Extract the (X, Y) coordinate from the center of the cell holding the provided text.  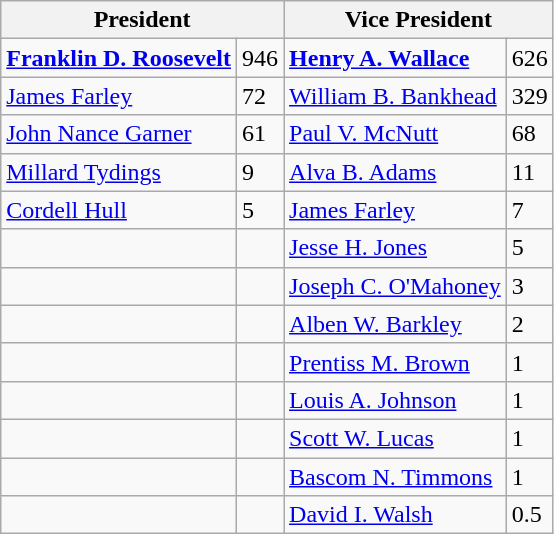
626 (530, 58)
William B. Bankhead (396, 96)
Franklin D. Roosevelt (119, 58)
Alben W. Barkley (396, 324)
0.5 (530, 515)
John Nance Garner (119, 134)
61 (260, 134)
11 (530, 172)
Scott W. Lucas (396, 438)
2 (530, 324)
Vice President (419, 20)
7 (530, 210)
Millard Tydings (119, 172)
David I. Walsh (396, 515)
72 (260, 96)
Prentiss M. Brown (396, 362)
Joseph C. O'Mahoney (396, 286)
329 (530, 96)
Louis A. Johnson (396, 400)
946 (260, 58)
Jesse H. Jones (396, 248)
Henry A. Wallace (396, 58)
Bascom N. Timmons (396, 477)
Paul V. McNutt (396, 134)
Cordell Hull (119, 210)
Alva B. Adams (396, 172)
President (142, 20)
9 (260, 172)
68 (530, 134)
3 (530, 286)
